Detect which cell encompasses the target text, then output its [X, Y] center coordinate. 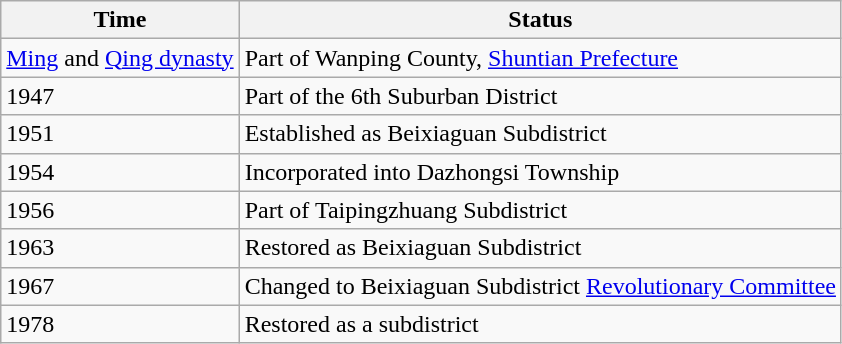
1967 [120, 286]
1963 [120, 248]
Part of Taipingzhuang Subdistrict [540, 210]
1954 [120, 172]
Restored as Beixiaguan Subdistrict [540, 248]
1956 [120, 210]
Incorporated into Dazhongsi Township [540, 172]
Established as Beixiaguan Subdistrict [540, 134]
Restored as a subdistrict [540, 324]
Changed to Beixiaguan Subdistrict Revolutionary Committee [540, 286]
1951 [120, 134]
Part of Wanping County, Shuntian Prefecture [540, 58]
Ming and Qing dynasty [120, 58]
Time [120, 20]
1947 [120, 96]
1978 [120, 324]
Part of the 6th Suburban District [540, 96]
Status [540, 20]
